Pinpoint the cell where the given text exists, returning its (x, y) midpoint coordinate. 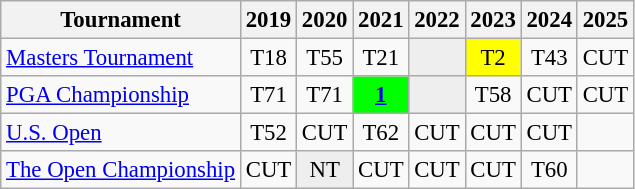
T58 (493, 95)
Masters Tournament (121, 58)
2025 (605, 20)
T2 (493, 58)
PGA Championship (121, 95)
2019 (268, 20)
U.S. Open (121, 133)
T55 (325, 58)
T62 (381, 133)
T21 (381, 58)
2022 (437, 20)
2024 (549, 20)
NT (325, 170)
T60 (549, 170)
T52 (268, 133)
T43 (549, 58)
T18 (268, 58)
Tournament (121, 20)
The Open Championship (121, 170)
2020 (325, 20)
2023 (493, 20)
2021 (381, 20)
1 (381, 95)
